From the cell containing the given text, extract its center point as [X, Y] coordinate. 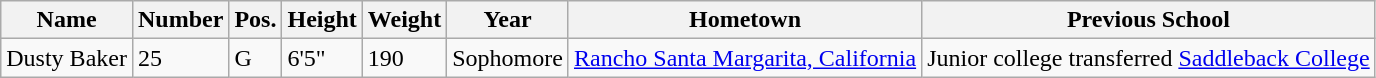
Height [322, 20]
Number [180, 20]
Rancho Santa Margarita, California [744, 58]
25 [180, 58]
Name [67, 20]
G [256, 58]
Sophomore [508, 58]
Junior college transferred Saddleback College [1149, 58]
6'5" [322, 58]
190 [404, 58]
Hometown [744, 20]
Weight [404, 20]
Previous School [1149, 20]
Year [508, 20]
Pos. [256, 20]
Dusty Baker [67, 58]
